Output the (x, y) coordinate of the center of the cell containing the given text.  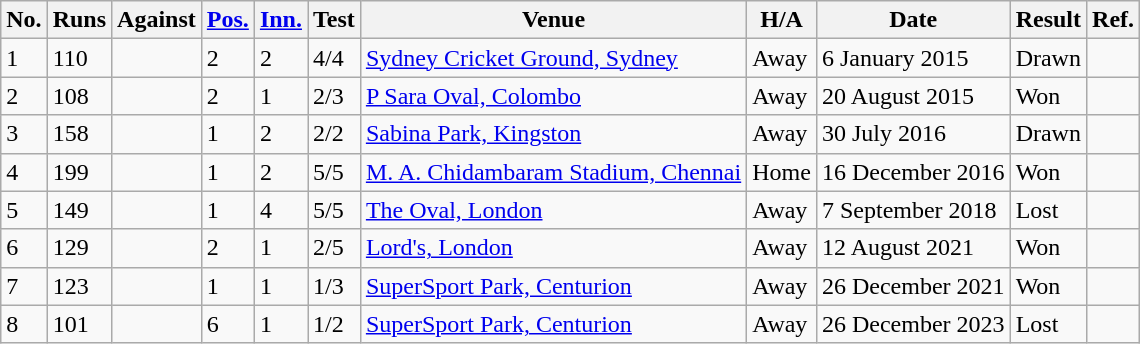
Sabina Park, Kingston (553, 134)
Against (157, 20)
Venue (553, 20)
Runs (79, 20)
30 July 2016 (913, 134)
The Oval, London (553, 210)
P Sara Oval, Colombo (553, 96)
Result (1048, 20)
Ref. (1114, 20)
3 (24, 134)
101 (79, 324)
7 September 2018 (913, 210)
1/2 (334, 324)
4/4 (334, 58)
Sydney Cricket Ground, Sydney (553, 58)
1/3 (334, 286)
Inn. (280, 20)
199 (79, 172)
26 December 2021 (913, 286)
158 (79, 134)
149 (79, 210)
2/2 (334, 134)
12 August 2021 (913, 248)
5 (24, 210)
20 August 2015 (913, 96)
26 December 2023 (913, 324)
110 (79, 58)
Home (782, 172)
108 (79, 96)
6 January 2015 (913, 58)
No. (24, 20)
Date (913, 20)
H/A (782, 20)
Lord's, London (553, 248)
7 (24, 286)
123 (79, 286)
Pos. (228, 20)
2/5 (334, 248)
Test (334, 20)
2/3 (334, 96)
16 December 2016 (913, 172)
129 (79, 248)
8 (24, 324)
M. A. Chidambaram Stadium, Chennai (553, 172)
